For the text-containing cell, return its midpoint in [X, Y] coordinate format. 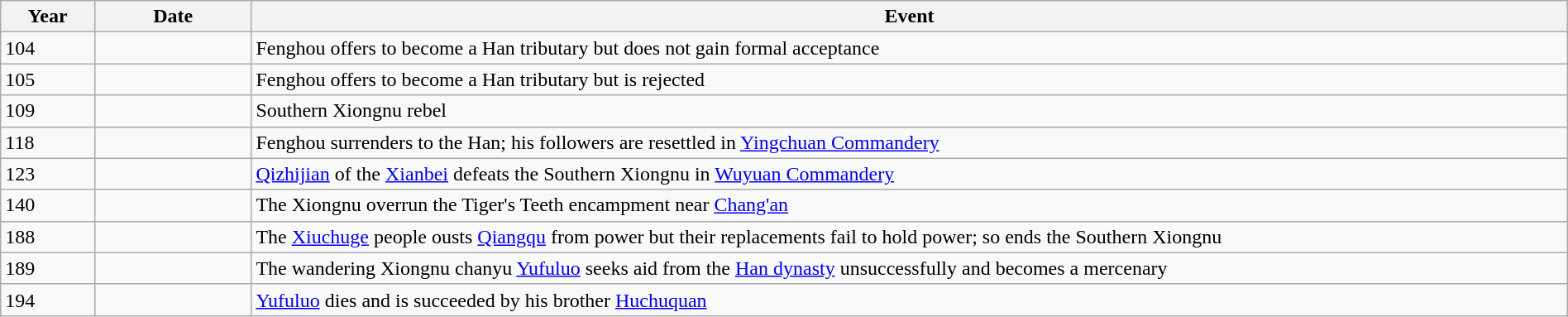
Fenghou offers to become a Han tributary but is rejected [910, 79]
Event [910, 17]
104 [48, 48]
Southern Xiongnu rebel [910, 111]
Year [48, 17]
140 [48, 205]
123 [48, 174]
188 [48, 237]
105 [48, 79]
The Xiuchuge people ousts Qiangqu from power but their replacements fail to hold power; so ends the Southern Xiongnu [910, 237]
Qizhijian of the Xianbei defeats the Southern Xiongnu in Wuyuan Commandery [910, 174]
109 [48, 111]
The Xiongnu overrun the Tiger's Teeth encampment near Chang'an [910, 205]
Date [172, 17]
189 [48, 268]
The wandering Xiongnu chanyu Yufuluo seeks aid from the Han dynasty unsuccessfully and becomes a mercenary [910, 268]
118 [48, 142]
Yufuluo dies and is succeeded by his brother Huchuquan [910, 300]
194 [48, 300]
Fenghou offers to become a Han tributary but does not gain formal acceptance [910, 48]
Fenghou surrenders to the Han; his followers are resettled in Yingchuan Commandery [910, 142]
